Extract the [x, y] coordinate from the center of the cell holding the provided text.  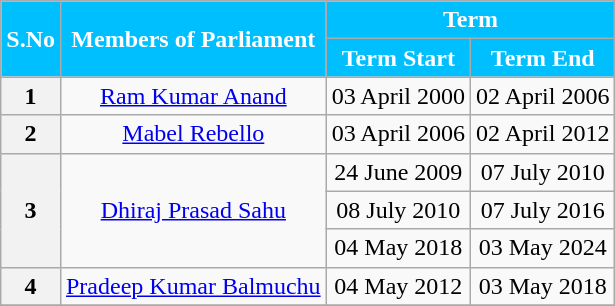
02 April 2006 [543, 96]
Mabel Rebello [193, 134]
03 April 2006 [398, 134]
Pradeep Kumar Balmuchu [193, 286]
04 May 2018 [398, 248]
03 May 2018 [543, 286]
03 May 2024 [543, 248]
08 July 2010 [398, 210]
24 June 2009 [398, 172]
Ram Kumar Anand [193, 96]
03 April 2000 [398, 96]
2 [31, 134]
07 July 2016 [543, 210]
Term End [543, 58]
Members of Parliament [193, 39]
1 [31, 96]
Term [470, 20]
Term Start [398, 58]
07 July 2010 [543, 172]
3 [31, 210]
04 May 2012 [398, 286]
S.No [31, 39]
02 April 2012 [543, 134]
Dhiraj Prasad Sahu [193, 210]
4 [31, 286]
